Output the (X, Y) coordinate of the center of the cell containing the given text.  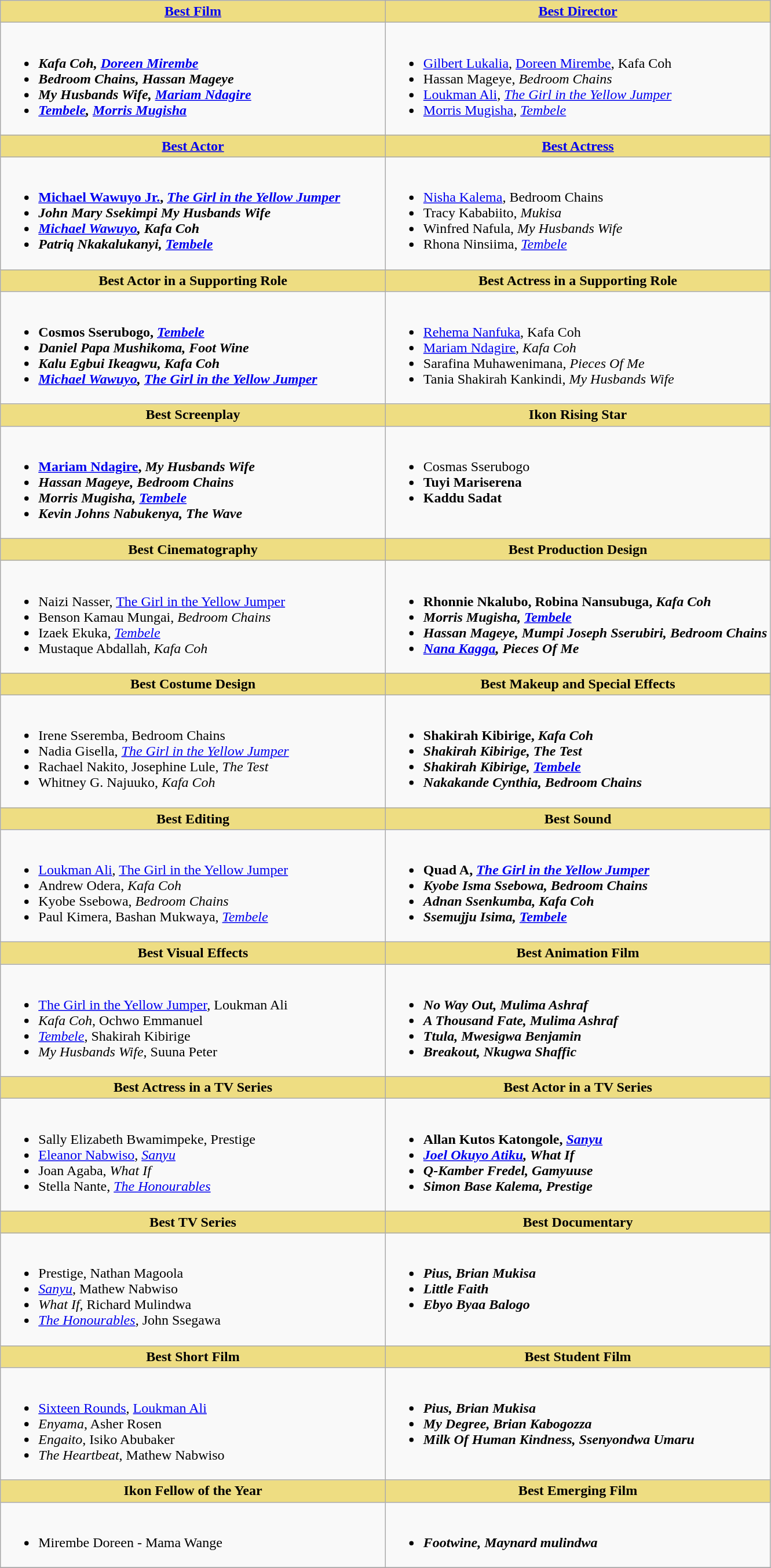
Best Sound (578, 819)
Gilbert Lukalia, Doreen Mirembe, Kafa CohHassan Mageye, Bedroom ChainsLoukman Ali, The Girl in the Yellow JumperMorris Mugisha, Tembele (578, 79)
Best Production Design (578, 549)
Mirembe Doreen - Mama Wange (193, 1534)
Michael Wawuyo Jr., The Girl in the Yellow JumperJohn Mary Ssekimpi My Husbands WifeMichael Wawuyo, Kafa CohPatriq Nkakalukanyi, Tembele (193, 213)
Best Actor in a Supporting Role (193, 280)
Rhonnie Nkalubo, Robina Nansubuga, Kafa CohMorris Mugisha, TembeleHassan Mageye, Mumpi Joseph Sserubiri, Bedroom ChainsNana Kagga, Pieces Of Me (578, 617)
Loukman Ali, The Girl in the Yellow JumperAndrew Odera, Kafa CohKyobe Ssebowa, Bedroom ChainsPaul Kimera, Bashan Mukwaya, Tembele (193, 886)
Prestige, Nathan MagoolaSanyu, Mathew NabwisoWhat If, Richard MulindwaThe Honourables, John Ssegawa (193, 1289)
Quad A, The Girl in the Yellow JumperKyobe Isma Ssebowa, Bedroom ChainsAdnan Ssenkumba, Kafa CohSsemujju Isima, Tembele (578, 886)
Best Actress in a TV Series (193, 1088)
Best Makeup and Special Effects (578, 684)
No Way Out, Mulima AshrafA Thousand Fate, Mulima AshrafTtula, Mwesigwa BenjaminBreakout, Nkugwa Shaffic (578, 1020)
Best Animation Film (578, 953)
Sally Elizabeth Bwamimpeke, PrestigeEleanor Nabwiso, SanyuJoan Agaba, What IfStella Nante, The Honourables (193, 1155)
Kafa Coh, Doreen MirembeBedroom Chains, Hassan MageyeMy Husbands Wife, Mariam NdagireTembele, Morris Mugisha (193, 79)
Best Actress (578, 146)
Cosmos Sserubogo, TembeleDaniel Papa Mushikoma, Foot WineKalu Egbui Ikeagwu, Kafa CohMichael Wawuyo, The Girl in the Yellow Jumper (193, 348)
Irene Sseremba, Bedroom ChainsNadia Gisella, The Girl in the Yellow JumperRachael Nakito, Josephine Lule, The TestWhitney G. Najuuko, Kafa Coh (193, 751)
Best Actress in a Supporting Role (578, 280)
Naizi Nasser, The Girl in the Yellow JumperBenson Kamau Mungai, Bedroom ChainsIzaek Ekuka, TembeleMustaque Abdallah, Kafa Coh (193, 617)
Sixteen Rounds, Loukman AliEnyama, Asher RosenEngaito, Isiko AbubakerThe Heartbeat, Mathew Nabwiso (193, 1424)
Best Emerging Film (578, 1491)
Nisha Kalema, Bedroom ChainsTracy Kababiito, MukisaWinfred Nafula, My Husbands WifeRhona Ninsiima, Tembele (578, 213)
Shakirah Kibirige, Kafa CohShakirah Kibirige, The TestShakirah Kibirige, TembeleNakakande Cynthia, Bedroom Chains (578, 751)
Pius, Brian MukisaLittle FaithEbyo Byaa Balogo (578, 1289)
Best Screenplay (193, 415)
Best Documentary (578, 1222)
Ikon Rising Star (578, 415)
Best Student Film (578, 1356)
Best Editing (193, 819)
Allan Kutos Katongole, SanyuJoel Okuyo Atiku, What IfQ-Kamber Fredel, GamyuuseSimon Base Kalema, Prestige (578, 1155)
The Girl in the Yellow Jumper, Loukman AliKafa Coh, Ochwo EmmanuelTembele, Shakirah KibirigeMy Husbands Wife, Suuna Peter (193, 1020)
Footwine, Maynard mulindwa (578, 1534)
Best Actor (193, 146)
Best Short Film (193, 1356)
Mariam Ndagire, My Husbands WifeHassan Mageye, Bedroom ChainsMorris Mugisha, TembeleKevin Johns Nabukenya, The Wave (193, 482)
Rehema Nanfuka, Kafa CohMariam Ndagire, Kafa CohSarafina Muhawenimana, Pieces Of MeTania Shakirah Kankindi, My Husbands Wife (578, 348)
Cosmas SserubogoTuyi MariserenaKaddu Sadat (578, 482)
Best Cinematography (193, 549)
Best Actor in a TV Series (578, 1088)
Best Film (193, 12)
Ikon Fellow of the Year (193, 1491)
Pius, Brian MukisaMy Degree, Brian KabogozzaMilk Of Human Kindness, Ssenyondwa Umaru (578, 1424)
Best Director (578, 12)
Best Visual Effects (193, 953)
Best TV Series (193, 1222)
Best Costume Design (193, 684)
